Extract the (X, Y) coordinate from the center of the cell holding the provided text.  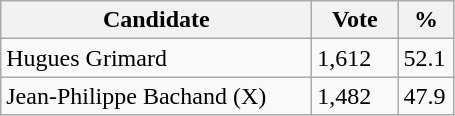
% (426, 20)
Candidate (156, 20)
Hugues Grimard (156, 58)
1,612 (355, 58)
52.1 (426, 58)
1,482 (355, 96)
47.9 (426, 96)
Vote (355, 20)
Jean-Philippe Bachand (X) (156, 96)
